Search for the cell housing the specified text and yield its [X, Y] center coordinate. 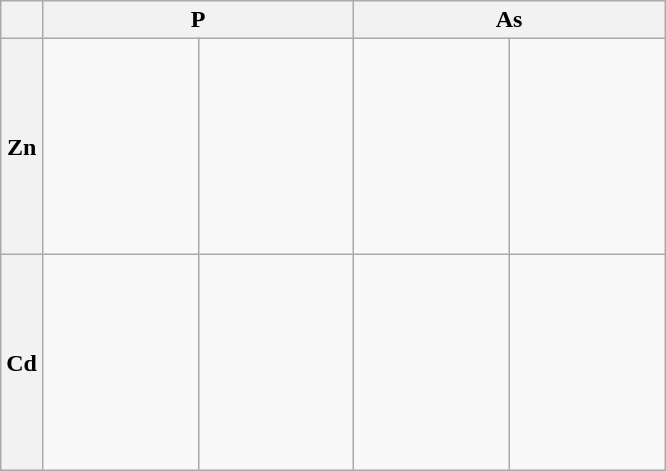
Zn [22, 147]
P [198, 20]
As [510, 20]
Cd [22, 363]
